Return the [X, Y] coordinate for the center point of the cell that contains the specified text.  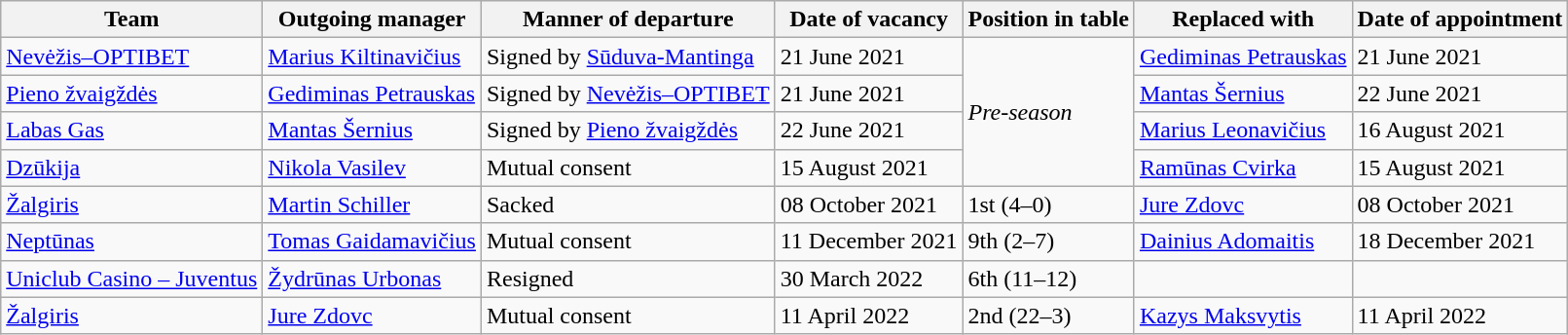
Pre-season [1048, 112]
Signed by Sūduva-Mantinga [628, 56]
Marius Leonavičius [1243, 130]
Date of vacancy [868, 19]
Uniclub Casino – Juventus [132, 279]
Pieno žvaigždės [132, 93]
Kazys Maksvytis [1243, 316]
Signed by Pieno žvaigždės [628, 130]
18 December 2021 [1460, 242]
Žydrūnas Urbonas [372, 279]
Signed by Nevėžis–OPTIBET [628, 93]
Sacked [628, 205]
Nevėžis–OPTIBET [132, 56]
Tomas Gaidamavičius [372, 242]
6th (11–12) [1048, 279]
Resigned [628, 279]
Labas Gas [132, 130]
16 August 2021 [1460, 130]
Position in table [1048, 19]
30 March 2022 [868, 279]
Manner of departure [628, 19]
11 December 2021 [868, 242]
9th (2–7) [1048, 242]
Marius Kiltinavičius [372, 56]
Date of appointment [1460, 19]
Replaced with [1243, 19]
Ramūnas Cvirka [1243, 167]
Outgoing manager [372, 19]
Dainius Adomaitis [1243, 242]
Neptūnas [132, 242]
Dzūkija [132, 167]
1st (4–0) [1048, 205]
Team [132, 19]
Nikola Vasilev [372, 167]
Martin Schiller [372, 205]
2nd (22–3) [1048, 316]
